Search for the cell housing the specified text and yield its (x, y) center coordinate. 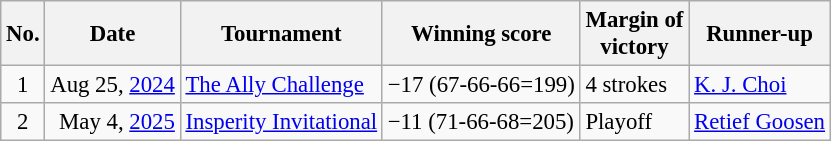
Aug 25, 2024 (112, 85)
Playoff (634, 122)
Tournament (281, 34)
Retief Goosen (760, 122)
−11 (71-66-68=205) (481, 122)
K. J. Choi (760, 85)
Runner-up (760, 34)
1 (23, 85)
2 (23, 122)
May 4, 2025 (112, 122)
No. (23, 34)
Date (112, 34)
Insperity Invitational (281, 122)
4 strokes (634, 85)
Winning score (481, 34)
Margin ofvictory (634, 34)
The Ally Challenge (281, 85)
−17 (67-66-66=199) (481, 85)
